Return the [X, Y] coordinate for the center point of the cell that contains the specified text.  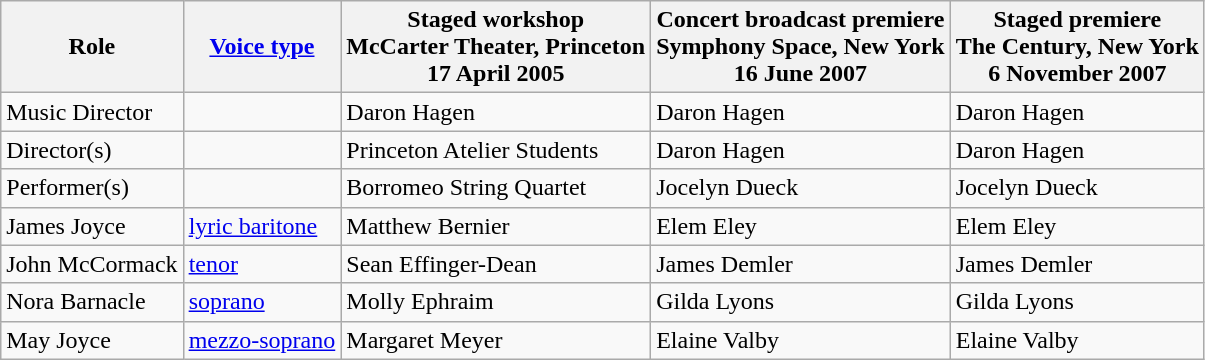
soprano [262, 302]
Molly Ephraim [496, 302]
Music Director [92, 112]
Director(s) [92, 150]
Staged premiereThe Century, New York6 November 2007 [1077, 47]
mezzo-soprano [262, 340]
Sean Effinger-Dean [496, 264]
Borromeo String Quartet [496, 188]
Princeton Atelier Students [496, 150]
May Joyce [92, 340]
Matthew Bernier [496, 226]
John McCormack [92, 264]
Concert broadcast premiereSymphony Space, New York16 June 2007 [801, 47]
Staged workshopMcCarter Theater, Princeton17 April 2005 [496, 47]
tenor [262, 264]
Voice type [262, 47]
James Joyce [92, 226]
Performer(s) [92, 188]
Margaret Meyer [496, 340]
Nora Barnacle [92, 302]
lyric baritone [262, 226]
Role [92, 47]
